Capture the cell that displays the provided text and extract its (x, y) central coordinate. 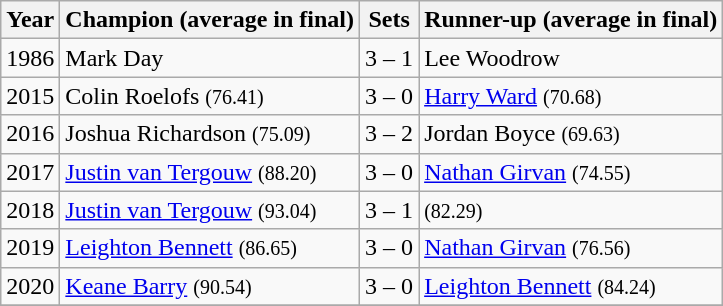
Jordan Boyce (69.63) (571, 134)
1986 (30, 58)
Runner-up (average in final) (571, 20)
Lee Woodrow (571, 58)
(82.29) (571, 210)
Harry Ward (70.68) (571, 96)
Nathan Girvan (76.56) (571, 248)
Justin van Tergouw (93.04) (210, 210)
Sets (390, 20)
Year (30, 20)
2015 (30, 96)
Mark Day (210, 58)
Colin Roelofs (76.41) (210, 96)
Keane Barry (90.54) (210, 286)
2018 (30, 210)
2016 (30, 134)
Joshua Richardson (75.09) (210, 134)
2017 (30, 172)
2020 (30, 286)
Justin van Tergouw (88.20) (210, 172)
3 – 2 (390, 134)
Nathan Girvan (74.55) (571, 172)
Champion (average in final) (210, 20)
2019 (30, 248)
Leighton Bennett (84.24) (571, 286)
Leighton Bennett (86.65) (210, 248)
